Identify which cell holds the provided text, then report its (x, y) central coordinate. 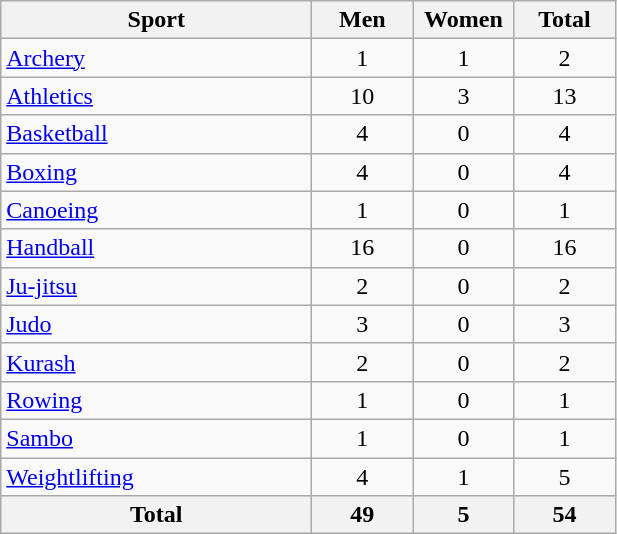
Sambo (156, 438)
Canoeing (156, 210)
Weightlifting (156, 477)
10 (362, 96)
Judo (156, 324)
Ju-jitsu (156, 286)
Archery (156, 58)
49 (362, 515)
Women (464, 20)
54 (564, 515)
Sport (156, 20)
Handball (156, 248)
Boxing (156, 172)
Rowing (156, 400)
13 (564, 96)
Kurash (156, 362)
Basketball (156, 134)
Athletics (156, 96)
Men (362, 20)
